Return [x, y] of the center of cell containing provided text 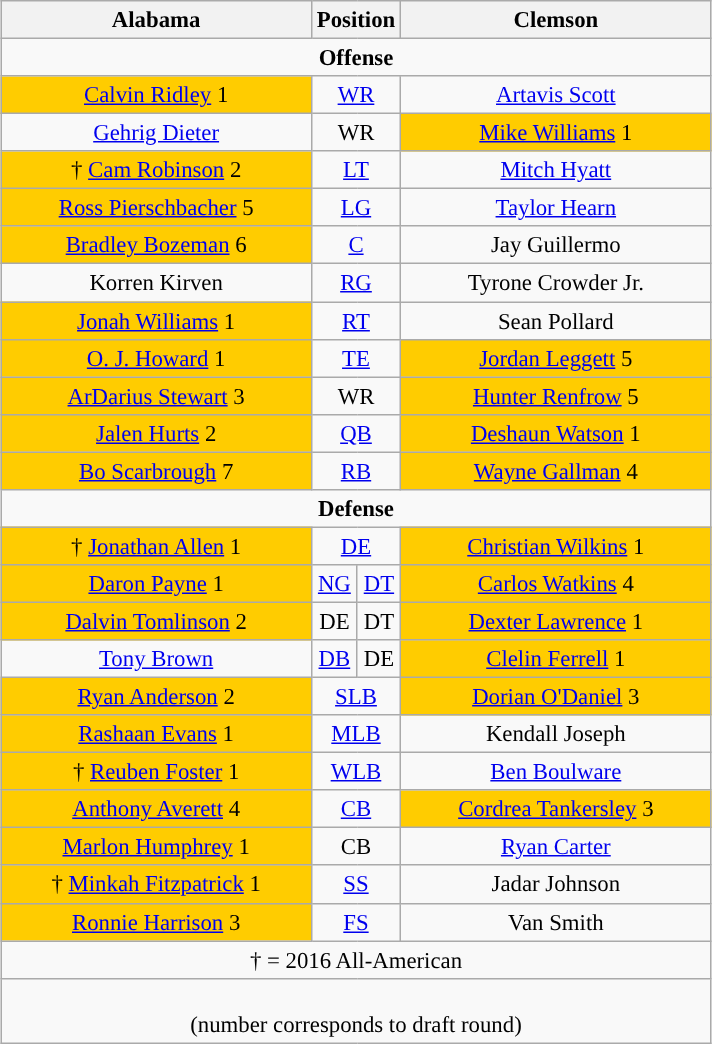
Hunter Renfrow 5 [556, 396]
MLB [356, 734]
Deshaun Watson 1 [556, 433]
Mitch Hyatt [556, 170]
(number corresponds to draft round) [356, 1010]
Sean Pollard [556, 321]
Taylor Hearn [556, 208]
Jordan Leggett 5 [556, 358]
Clelin Ferrell 1 [556, 659]
Korren Kirven [156, 283]
Ben Boulware [556, 772]
Clemson [556, 20]
Kendall Joseph [556, 734]
Anthony Averett 4 [156, 809]
O. J. Howard 1 [156, 358]
Position [356, 20]
Jay Guillermo [556, 245]
RT [356, 321]
NG [334, 584]
TE [356, 358]
Bo Scarbrough 7 [156, 471]
Mike Williams 1 [556, 133]
Daron Payne 1 [156, 584]
Marlon Humphrey 1 [156, 847]
Bradley Bozeman 6 [156, 245]
Jadar Johnson [556, 885]
† Reuben Foster 1 [156, 772]
Ronnie Harrison 3 [156, 922]
Jonah Williams 1 [156, 321]
Cordrea Tankersley 3 [556, 809]
Ryan Carter [556, 847]
† Minkah Fitzpatrick 1 [156, 885]
Carlos Watkins 4 [556, 584]
Calvin Ridley 1 [156, 95]
Dalvin Tomlinson 2 [156, 621]
Jalen Hurts 2 [156, 433]
RG [356, 283]
Tony Brown [156, 659]
Christian Wilkins 1 [556, 546]
C [356, 245]
Dorian O'Daniel 3 [556, 697]
SS [356, 885]
Artavis Scott [556, 95]
RB [356, 471]
Wayne Gallman 4 [556, 471]
Defense [356, 509]
LT [356, 170]
† = 2016 All-American [356, 960]
Offense [356, 58]
ArDarius Stewart 3 [156, 396]
DB [334, 659]
Ryan Anderson 2 [156, 697]
Tyrone Crowder Jr. [556, 283]
FS [356, 922]
† Jonathan Allen 1 [156, 546]
Dexter Lawrence 1 [556, 621]
QB [356, 433]
Rashaan Evans 1 [156, 734]
Ross Pierschbacher 5 [156, 208]
Van Smith [556, 922]
WLB [356, 772]
† Cam Robinson 2 [156, 170]
Gehrig Dieter [156, 133]
Alabama [156, 20]
SLB [356, 697]
LG [356, 208]
